Detect which cell encompasses the target text, then output its (X, Y) center coordinate. 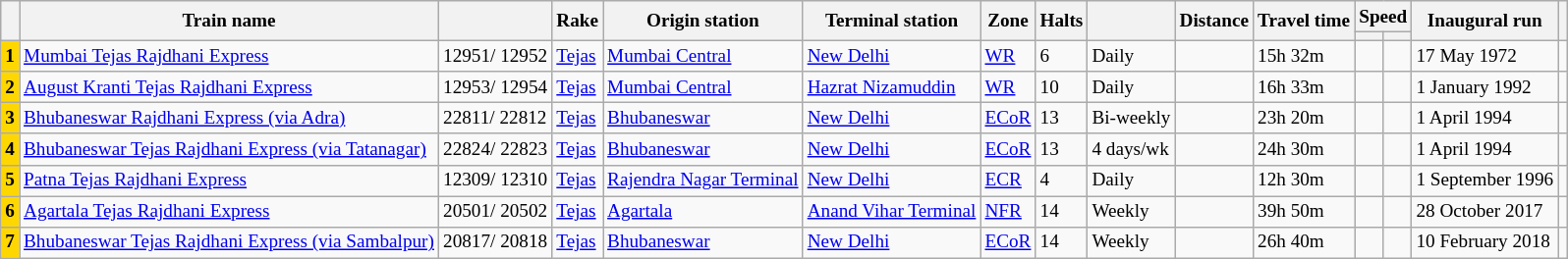
3 (10, 119)
August Kranti Tejas Rajdhani Express (230, 87)
12953/ 12954 (495, 87)
1 January 1992 (1485, 87)
Train name (230, 22)
22811/ 22812 (495, 119)
Travel time (1305, 22)
Distance (1214, 22)
Bhubaneswar Rajdhani Express (via Adra) (230, 119)
Mumbai Tejas Rajdhani Express (230, 56)
Inaugural run (1485, 22)
Speed (1383, 17)
Origin station (703, 22)
12951/ 12952 (495, 56)
Bi-weekly (1132, 119)
Rake (578, 22)
7 (10, 242)
22824/ 22823 (495, 149)
20501/ 20502 (495, 212)
Agartala Tejas Rajdhani Express (230, 212)
24h 30m (1305, 149)
39h 50m (1305, 212)
Bhubaneswar Tejas Rajdhani Express (via Tatanagar) (230, 149)
20817/ 20818 (495, 242)
1 (10, 56)
28 October 2017 (1485, 212)
ECR (1008, 181)
26h 40m (1305, 242)
Terminal station (892, 22)
Hazrat Nizamuddin (892, 87)
15h 32m (1305, 56)
Bhubaneswar Tejas Rajdhani Express (via Sambalpur) (230, 242)
10 (1061, 87)
Zone (1008, 22)
10 February 2018 (1485, 242)
2 (10, 87)
12h 30m (1305, 181)
16h 33m (1305, 87)
Agartala (703, 212)
17 May 1972 (1485, 56)
23h 20m (1305, 119)
Anand Vihar Terminal (892, 212)
Rajendra Nagar Terminal (703, 181)
Halts (1061, 22)
NFR (1008, 212)
5 (10, 181)
4 days/wk (1132, 149)
Patna Tejas Rajdhani Express (230, 181)
1 September 1996 (1485, 181)
12309/ 12310 (495, 181)
